Identify which cell holds the provided text, then report its (X, Y) central coordinate. 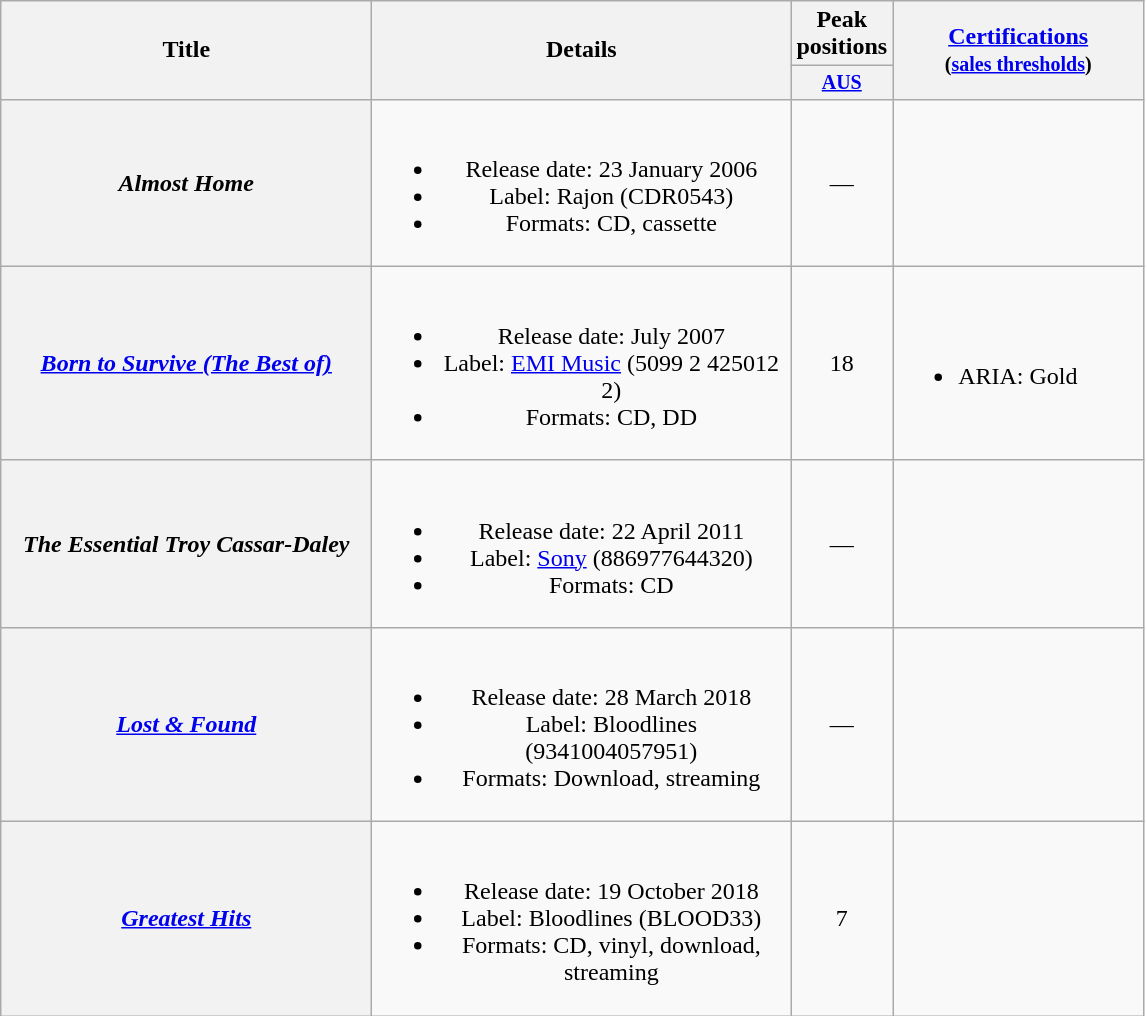
ARIA: Gold (1018, 363)
Release date: 19 October 2018Label: Bloodlines (BLOOD33)Formats: CD, vinyl, download, streaming (582, 919)
Release date: 22 April 2011Label: Sony (886977644320)Formats: CD (582, 544)
Lost & Found (186, 724)
Details (582, 50)
The Essential Troy Cassar-Daley (186, 544)
Almost Home (186, 182)
Certifications(sales thresholds) (1018, 50)
Release date: 23 January 2006Label: Rajon (CDR0543)Formats: CD, cassette (582, 182)
Title (186, 50)
AUS (842, 82)
Release date: 28 March 2018Label: Bloodlines (9341004057951)Formats: Download, streaming (582, 724)
7 (842, 919)
Peak positions (842, 34)
Born to Survive (The Best of) (186, 363)
Greatest Hits (186, 919)
18 (842, 363)
Release date: July 2007Label: EMI Music (5099 2 425012 2)Formats: CD, DD (582, 363)
